Identify which cell holds the provided text, then report its [X, Y] central coordinate. 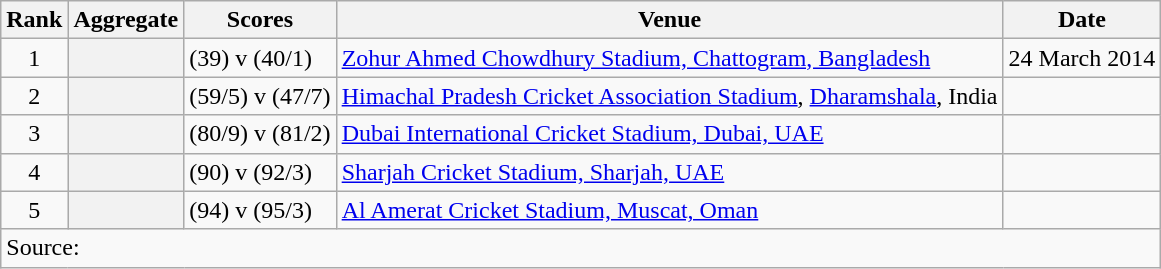
Al Amerat Cricket Stadium, Muscat, Oman [670, 210]
Scores [260, 20]
(90) v (92/3) [260, 172]
3 [34, 134]
Zohur Ahmed Chowdhury Stadium, Chattogram, Bangladesh [670, 58]
(80/9) v (81/2) [260, 134]
Sharjah Cricket Stadium, Sharjah, UAE [670, 172]
1 [34, 58]
Aggregate [126, 20]
(59/5) v (47/7) [260, 96]
(39) v (40/1) [260, 58]
Source: [581, 248]
24 March 2014 [1082, 58]
Rank [34, 20]
Venue [670, 20]
Himachal Pradesh Cricket Association Stadium, Dharamshala, India [670, 96]
5 [34, 210]
Date [1082, 20]
2 [34, 96]
4 [34, 172]
(94) v (95/3) [260, 210]
Dubai International Cricket Stadium, Dubai, UAE [670, 134]
